For the text-containing cell, return its midpoint in [X, Y] coordinate format. 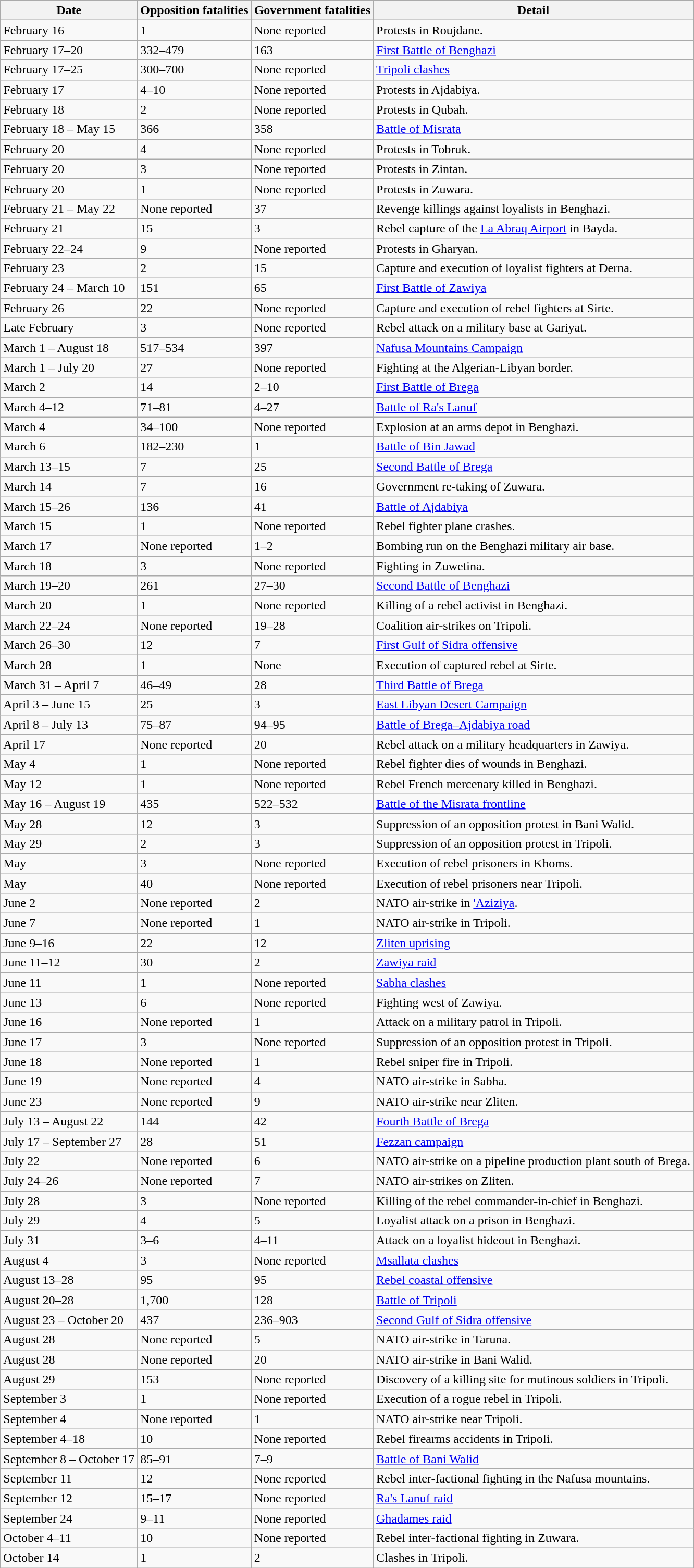
February 17–25 [69, 70]
Late February [69, 328]
October 14 [69, 1558]
August 20–28 [69, 1300]
October 4–11 [69, 1538]
163 [312, 50]
February 16 [69, 30]
July 29 [69, 1221]
Rebel sniper fire in Tripoli. [534, 1062]
March 1 – July 20 [69, 367]
February 17–20 [69, 50]
Rebel inter-factional fighting in the Nafusa mountains. [534, 1478]
15–17 [194, 1498]
Protests in Ajdabiya. [534, 90]
March 15 [69, 526]
153 [194, 1379]
Rebel attack on a military headquarters in Zawiya. [534, 744]
Capture and execution of loyalist fighters at Derna. [534, 268]
February 24 – March 10 [69, 288]
June 11–12 [69, 963]
May 29 [69, 843]
July 28 [69, 1200]
February 17 [69, 90]
June 16 [69, 1022]
Battle of the Misrata frontline [534, 804]
NATO air-strike near Tripoli. [534, 1419]
Fourth Battle of Brega [534, 1121]
April 8 – July 13 [69, 725]
437 [194, 1320]
March 4–12 [69, 407]
None [312, 665]
Attack on a loyalist hideout in Benghazi. [534, 1241]
March 20 [69, 606]
Rebel French mercenary killed in Benghazi. [534, 784]
August 4 [69, 1260]
144 [194, 1121]
40 [194, 884]
February 18 [69, 109]
128 [312, 1300]
71–81 [194, 407]
Sabha clashes [534, 983]
Rebel attack on a military base at Gariyat. [534, 328]
April 17 [69, 744]
Second Battle of Benghazi [534, 586]
Battle of Ra's Lanuf [534, 407]
Protests in Qubah. [534, 109]
March 14 [69, 486]
June 18 [69, 1062]
August 13–28 [69, 1280]
June 7 [69, 923]
July 24–26 [69, 1181]
Capture and execution of rebel fighters at Sirte. [534, 308]
4–27 [312, 407]
July 31 [69, 1241]
Ghadames raid [534, 1518]
14 [194, 387]
Zawiya raid [534, 963]
June 2 [69, 903]
Rebel fighter dies of wounds in Benghazi. [534, 764]
May 16 – August 19 [69, 804]
NATO air-strike in Bani Walid. [534, 1359]
435 [194, 804]
30 [194, 963]
85–91 [194, 1459]
February 18 – May 15 [69, 129]
42 [312, 1121]
Battle of Bani Walid [534, 1459]
Government fatalities [312, 10]
February 21 [69, 228]
March 15–26 [69, 506]
March 18 [69, 566]
Opposition fatalities [194, 10]
Execution of captured rebel at Sirte. [534, 665]
1–2 [312, 546]
300–700 [194, 70]
27 [194, 367]
Protests in Gharyan. [534, 249]
February 22–24 [69, 249]
September 11 [69, 1478]
Fighting west of Zawiya. [534, 1002]
517–534 [194, 348]
Explosion at an arms depot in Benghazi. [534, 427]
65 [312, 288]
September 4 [69, 1419]
First Battle of Zawiya [534, 288]
June 13 [69, 1002]
Bombing run on the Benghazi military air base. [534, 546]
51 [312, 1141]
46–49 [194, 685]
94–95 [312, 725]
Battle of Tripoli [534, 1300]
Attack on a military patrol in Tripoli. [534, 1022]
First Gulf of Sidra offensive [534, 645]
NATO air-strike in Taruna. [534, 1340]
236–903 [312, 1320]
March 6 [69, 447]
NATO air-strikes on Zliten. [534, 1181]
Protests in Tobruk. [534, 149]
Tripoli clashes [534, 70]
Rebel coastal offensive [534, 1280]
March 22–24 [69, 626]
Loyalist attack on a prison in Benghazi. [534, 1221]
Battle of Brega–Ajdabiya road [534, 725]
February 26 [69, 308]
Killing of the rebel commander-in-chief in Benghazi. [534, 1200]
April 3 – June 15 [69, 705]
3–6 [194, 1241]
19–28 [312, 626]
March 26–30 [69, 645]
NATO air-strike in Sabha. [534, 1082]
East Libyan Desert Campaign [534, 705]
Msallata clashes [534, 1260]
Government re-taking of Zuwara. [534, 486]
Rebel inter-factional fighting in Zuwara. [534, 1538]
Execution of a rogue rebel in Tripoli. [534, 1399]
37 [312, 209]
27–30 [312, 586]
Discovery of a killing site for mutinous soldiers in Tripoli. [534, 1379]
Battle of Misrata [534, 129]
332–479 [194, 50]
May 12 [69, 784]
Execution of rebel prisoners near Tripoli. [534, 884]
March 31 – April 7 [69, 685]
Ra's Lanuf raid [534, 1498]
Rebel firearms accidents in Tripoli. [534, 1439]
March 19–20 [69, 586]
First Battle of Benghazi [534, 50]
March 28 [69, 665]
522–532 [312, 804]
Execution of rebel prisoners in Khoms. [534, 863]
7–9 [312, 1459]
397 [312, 348]
Fighting at the Algerian-Libyan border. [534, 367]
June 9–16 [69, 943]
August 29 [69, 1379]
June 23 [69, 1101]
June 19 [69, 1082]
September 8 – October 17 [69, 1459]
March 17 [69, 546]
NATO air-strike in Tripoli. [534, 923]
4–11 [312, 1241]
Second Gulf of Sidra offensive [534, 1320]
September 12 [69, 1498]
Fezzan campaign [534, 1141]
Killing of a rebel activist in Benghazi. [534, 606]
Protests in Roujdane. [534, 30]
Revenge killings against loyalists in Benghazi. [534, 209]
NATO air-strike in 'Aziziya. [534, 903]
Third Battle of Brega [534, 685]
March 4 [69, 427]
Second Battle of Brega [534, 467]
Clashes in Tripoli. [534, 1558]
Date [69, 10]
75–87 [194, 725]
182–230 [194, 447]
358 [312, 129]
4–10 [194, 90]
June 17 [69, 1042]
Protests in Zuwara. [534, 189]
Coalition air-strikes on Tripoli. [534, 626]
Rebel fighter plane crashes. [534, 526]
March 2 [69, 387]
9–11 [194, 1518]
September 24 [69, 1518]
July 17 – September 27 [69, 1141]
Protests in Zintan. [534, 169]
March 13–15 [69, 467]
NATO air-strike near Zliten. [534, 1101]
July 13 – August 22 [69, 1121]
NATO air-strike on a pipeline production plant south of Brega. [534, 1161]
261 [194, 586]
May 4 [69, 764]
Battle of Bin Jawad [534, 447]
September 3 [69, 1399]
2–10 [312, 387]
34–100 [194, 427]
February 21 – May 22 [69, 209]
151 [194, 288]
Rebel capture of the La Abraq Airport in Bayda. [534, 228]
41 [312, 506]
Battle of Ajdabiya [534, 506]
Nafusa Mountains Campaign [534, 348]
June 11 [69, 983]
Detail [534, 10]
Fighting in Zuwetina. [534, 566]
Suppression of an opposition protest in Bani Walid. [534, 824]
136 [194, 506]
August 23 – October 20 [69, 1320]
1,700 [194, 1300]
Zliten uprising [534, 943]
July 22 [69, 1161]
16 [312, 486]
March 1 – August 18 [69, 348]
May 28 [69, 824]
366 [194, 129]
First Battle of Brega [534, 387]
February 23 [69, 268]
September 4–18 [69, 1439]
